For the text-containing cell, return its midpoint in (X, Y) coordinate format. 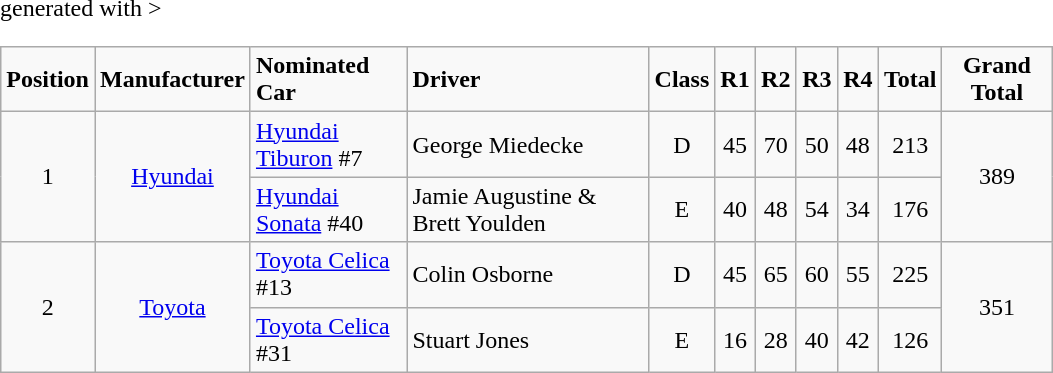
Colin Osborne (528, 274)
1 (48, 177)
54 (816, 210)
Position (48, 80)
Grand Total (997, 80)
Hyundai (172, 177)
42 (858, 340)
Total (910, 80)
Hyundai Sonata #40 (328, 210)
28 (776, 340)
225 (910, 274)
213 (910, 144)
34 (858, 210)
R4 (858, 80)
70 (776, 144)
Nominated Car (328, 80)
R1 (735, 80)
176 (910, 210)
Class (682, 80)
2 (48, 307)
60 (816, 274)
126 (910, 340)
R3 (816, 80)
351 (997, 307)
Hyundai Tiburon #7 (328, 144)
55 (858, 274)
65 (776, 274)
Driver (528, 80)
Jamie Augustine & Brett Youlden (528, 210)
389 (997, 177)
Manufacturer (172, 80)
R2 (776, 80)
Toyota Celica #13 (328, 274)
Stuart Jones (528, 340)
50 (816, 144)
Toyota Celica #31 (328, 340)
Toyota (172, 307)
16 (735, 340)
George Miedecke (528, 144)
